Output the [X, Y] coordinate of the center of the cell containing the given text.  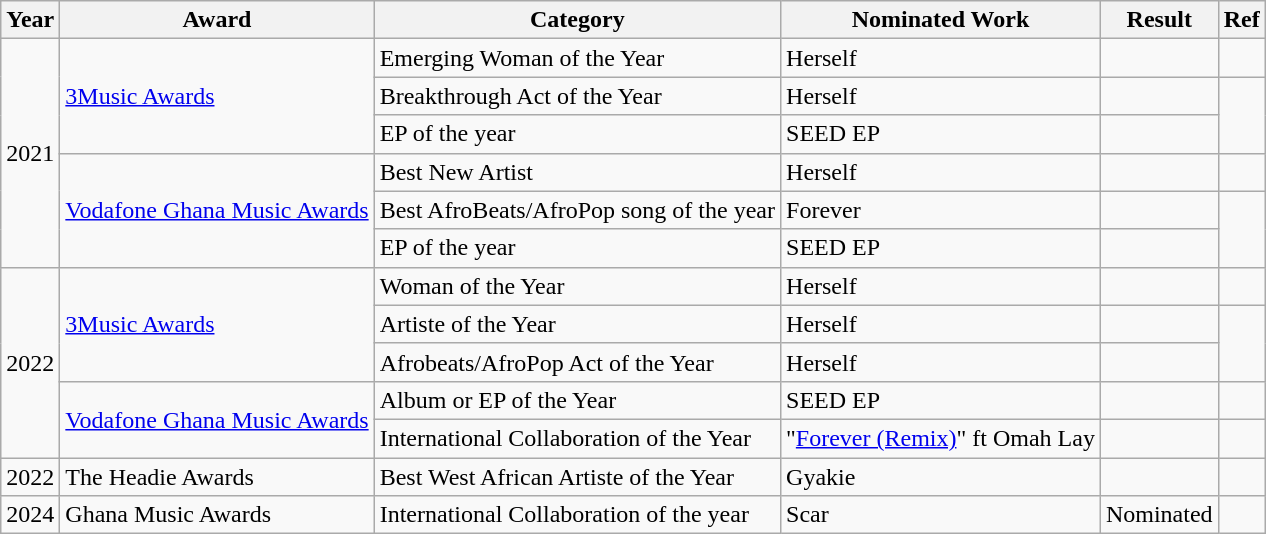
Nominated Work [941, 20]
2021 [30, 153]
Best AfroBeats/AfroPop song of the year [577, 210]
Best New Artist [577, 172]
Artiste of the Year [577, 324]
Album or EP of the Year [577, 400]
Emerging Woman of the Year [577, 58]
Result [1159, 20]
Woman of the Year [577, 286]
Best West African Artiste of the Year [577, 477]
International Collaboration of the Year [577, 438]
Nominated [1159, 515]
Breakthrough Act of the Year [577, 96]
International Collaboration of the year [577, 515]
Gyakie [941, 477]
Award [217, 20]
Forever [941, 210]
"Forever (Remix)" ft Omah Lay [941, 438]
Ref [1242, 20]
Year [30, 20]
The Headie Awards [217, 477]
Scar [941, 515]
Category [577, 20]
2024 [30, 515]
Afrobeats/AfroPop Act of the Year [577, 362]
Ghana Music Awards [217, 515]
